Return the [X, Y] coordinate for the center point of the cell that contains the specified text.  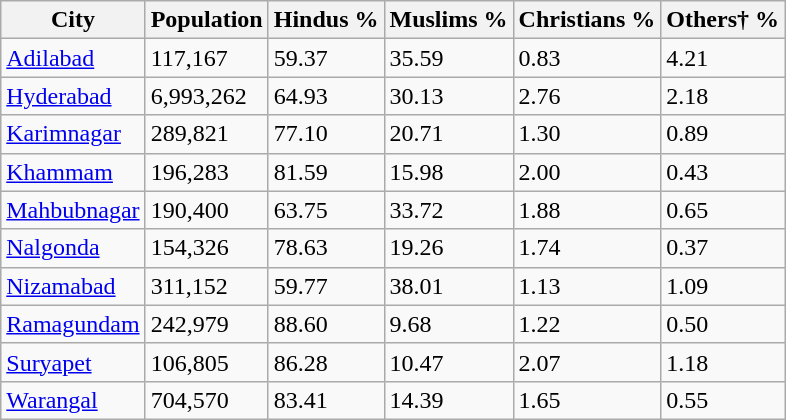
19.26 [448, 248]
704,570 [206, 400]
190,400 [206, 210]
Mahbubnagar [73, 210]
196,283 [206, 172]
289,821 [206, 134]
Nalgonda [73, 248]
Christians % [587, 20]
86.28 [326, 362]
35.59 [448, 58]
64.93 [326, 96]
Hindus % [326, 20]
83.41 [326, 400]
0.83 [587, 58]
0.55 [723, 400]
0.43 [723, 172]
59.77 [326, 286]
2.00 [587, 172]
Muslims % [448, 20]
81.59 [326, 172]
154,326 [206, 248]
0.37 [723, 248]
0.89 [723, 134]
242,979 [206, 324]
1.18 [723, 362]
88.60 [326, 324]
117,167 [206, 58]
Khammam [73, 172]
14.39 [448, 400]
9.68 [448, 324]
10.47 [448, 362]
77.10 [326, 134]
0.50 [723, 324]
2.18 [723, 96]
City [73, 20]
Warangal [73, 400]
106,805 [206, 362]
Population [206, 20]
2.76 [587, 96]
2.07 [587, 362]
63.75 [326, 210]
78.63 [326, 248]
Suryapet [73, 362]
4.21 [723, 58]
6,993,262 [206, 96]
1.13 [587, 286]
0.65 [723, 210]
20.71 [448, 134]
Hyderabad [73, 96]
Ramagundam [73, 324]
33.72 [448, 210]
1.22 [587, 324]
1.88 [587, 210]
59.37 [326, 58]
Others† % [723, 20]
1.65 [587, 400]
30.13 [448, 96]
38.01 [448, 286]
1.09 [723, 286]
Karimnagar [73, 134]
1.30 [587, 134]
Nizamabad [73, 286]
Adilabad [73, 58]
311,152 [206, 286]
15.98 [448, 172]
1.74 [587, 248]
